Capture the cell that displays the provided text and extract its (X, Y) central coordinate. 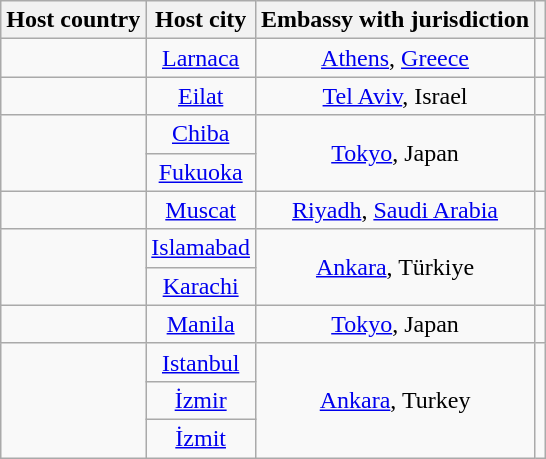
Host country (74, 20)
Islamabad (201, 248)
Karachi (201, 286)
Larnaca (201, 58)
Ankara, Türkiye (394, 267)
Muscat (201, 210)
Manila (201, 324)
İzmit (201, 438)
Eilat (201, 96)
Athens, Greece (394, 58)
İzmir (201, 400)
Host city (201, 20)
Ankara, Turkey (394, 400)
Istanbul (201, 362)
Fukuoka (201, 172)
Tel Aviv, Israel (394, 96)
Chiba (201, 134)
Embassy with jurisdiction (394, 20)
Riyadh, Saudi Arabia (394, 210)
